Locate the cell with the specified text and output its (X, Y) center coordinate. 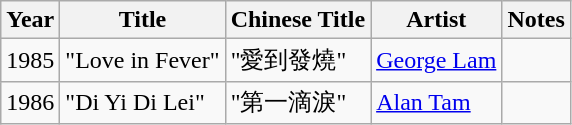
Chinese Title (298, 20)
"第一滴淚" (298, 102)
1985 (30, 60)
Artist (436, 20)
"愛到發燒" (298, 60)
Title (142, 20)
"Di Yi Di Lei" (142, 102)
George Lam (436, 60)
Notes (536, 20)
Alan Tam (436, 102)
1986 (30, 102)
Year (30, 20)
"Love in Fever" (142, 60)
